Extract the (X, Y) coordinate from the center of the cell holding the provided text.  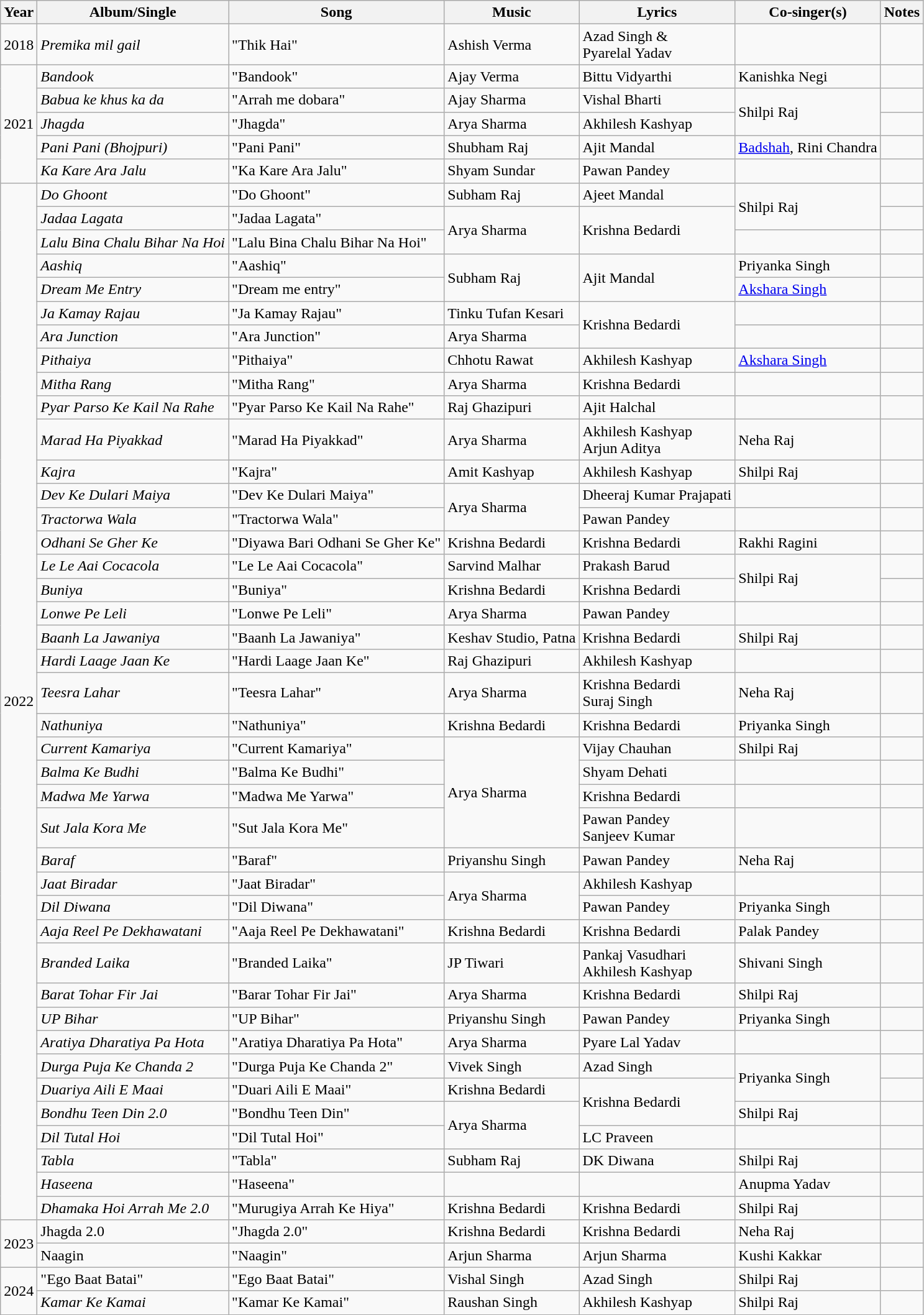
"Bondhu Teen Din" (337, 1113)
Vijay Chauhan (657, 749)
Jhagda 2.0 (133, 1232)
LC Praveen (657, 1137)
Ajay Sharma (512, 100)
"Diyawa Bari Odhani Se Gher Ke" (337, 543)
Keshav Studio, Patna (512, 637)
Jadaa Lagata (133, 218)
"Mitha Rang" (337, 384)
"Duari Aili E Maai" (337, 1089)
Aratiya Dharatiya Pa Hota (133, 1042)
Babua ke khus ka da (133, 100)
Barat Tohar Fir Jai (133, 995)
"Buniya" (337, 590)
Tractorwa Wala (133, 519)
Aashiq (133, 265)
Branded Laika (133, 963)
"Jhagda" (337, 124)
"Baraf" (337, 860)
"Le Le Aai Cocacola" (337, 566)
Sarvind Malhar (512, 566)
Aaja Reel Pe Dekhawatani (133, 931)
Co-singer(s) (808, 12)
"Do Ghoont" (337, 195)
Notes (902, 12)
Lyrics (657, 12)
Bandook (133, 76)
Year (19, 12)
"Haseena" (337, 1184)
"Pithaiya" (337, 360)
"Dil Tutal Hoi" (337, 1137)
Lonwe Pe Leli (133, 613)
Ajit Halchal (657, 408)
Ajeet Mandal (657, 195)
"Sut Jala Kora Me" (337, 828)
"Lonwe Pe Leli" (337, 613)
"Lalu Bina Chalu Bihar Na Hoi" (337, 242)
Pankaj VasudhariAkhilesh Kashyap (657, 963)
Kamar Ke Kamai (133, 1303)
Rakhi Ragini (808, 543)
Krishna BedardiSuraj Singh (657, 692)
Album/Single (133, 12)
Sut Jala Kora Me (133, 828)
Song (337, 12)
2022 (19, 701)
Bittu Vidyarthi (657, 76)
Lalu Bina Chalu Bihar Na Hoi (133, 242)
"Jadaa Lagata" (337, 218)
Jhagda (133, 124)
Pyare Lal Yadav (657, 1042)
"Current Kamariya" (337, 749)
"Nathuniya" (337, 725)
Bondhu Teen Din 2.0 (133, 1113)
"Dil Diwana" (337, 907)
Ara Junction (133, 337)
Baanh La Jawaniya (133, 637)
Dil Diwana (133, 907)
"Arrah me dobara" (337, 100)
Tabla (133, 1161)
"Baanh La Jawaniya" (337, 637)
"Kajra" (337, 472)
Balma Ke Budhi (133, 772)
"Hardi Laage Jaan Ke" (337, 661)
Jaat Biradar (133, 884)
"Durga Puja Ke Chanda 2" (337, 1066)
Odhani Se Gher Ke (133, 543)
"Marad Ha Piyakkad" (337, 440)
Pawan PandeySanjeev Kumar (657, 828)
Shyam Sundar (512, 171)
Shivani Singh (808, 963)
Naagin (133, 1255)
Baraf (133, 860)
Marad Ha Piyakkad (133, 440)
Current Kamariya (133, 749)
"Naagin" (337, 1255)
Nathuniya (133, 725)
Dhamaka Hoi Arrah Me 2.0 (133, 1208)
"Ja Kamay Rajau" (337, 313)
"Thik Hai" (337, 45)
Pani Pani (Bhojpuri) (133, 147)
"Madwa Me Yarwa" (337, 796)
"Tractorwa Wala" (337, 519)
"Tabla" (337, 1161)
"Jhagda 2.0" (337, 1232)
Teesra Lahar (133, 692)
"Aashiq" (337, 265)
"Dream me entry" (337, 289)
2018 (19, 45)
JP Tiwari (512, 963)
UP Bihar (133, 1019)
Dil Tutal Hoi (133, 1137)
Durga Puja Ke Chanda 2 (133, 1066)
Anupma Yadav (808, 1184)
Haseena (133, 1184)
2024 (19, 1291)
2023 (19, 1244)
Raushan Singh (512, 1303)
Mitha Rang (133, 384)
Pyar Parso Ke Kail Na Rahe (133, 408)
"Barar Tohar Fir Jai" (337, 995)
Kajra (133, 472)
2021 (19, 124)
Duariya Aili E Maai (133, 1089)
Kushi Kakkar (808, 1255)
"Jaat Biradar" (337, 884)
Madwa Me Yarwa (133, 796)
Le Le Aai Cocacola (133, 566)
Akhilesh KashyapArjun Aditya (657, 440)
Ashish Verma (512, 45)
Dream Me Entry (133, 289)
Buniya (133, 590)
"Aratiya Dharatiya Pa Hota" (337, 1042)
Tinku Tufan Kesari (512, 313)
Hardi Laage Jaan Ke (133, 661)
"Murugiya Arrah Ke Hiya" (337, 1208)
Ka Kare Ara Jalu (133, 171)
Premika mil gail (133, 45)
Do Ghoont (133, 195)
"Teesra Lahar" (337, 692)
Azad Singh &Pyarelal Yadav (657, 45)
Vivek Singh (512, 1066)
Vishal Singh (512, 1279)
Music (512, 12)
"Pyar Parso Ke Kail Na Rahe" (337, 408)
"Ara Junction" (337, 337)
Dev Ke Dulari Maiya (133, 495)
"Pani Pani" (337, 147)
Shubham Raj (512, 147)
Vishal Bharti (657, 100)
"Branded Laika" (337, 963)
"UP Bihar" (337, 1019)
"Aaja Reel Pe Dekhawatani" (337, 931)
Badshah, Rini Chandra (808, 147)
"Bandook" (337, 76)
"Ka Kare Ara Jalu" (337, 171)
Palak Pandey (808, 931)
Ja Kamay Rajau (133, 313)
"Balma Ke Budhi" (337, 772)
Shyam Dehati (657, 772)
Prakash Barud (657, 566)
Kanishka Negi (808, 76)
Ajay Verma (512, 76)
Amit Kashyap (512, 472)
Dheeraj Kumar Prajapati (657, 495)
Chhotu Rawat (512, 360)
Pithaiya (133, 360)
"Kamar Ke Kamai" (337, 1303)
"Dev Ke Dulari Maiya" (337, 495)
DK Diwana (657, 1161)
